Locate the cell with the specified text and output its (x, y) center coordinate. 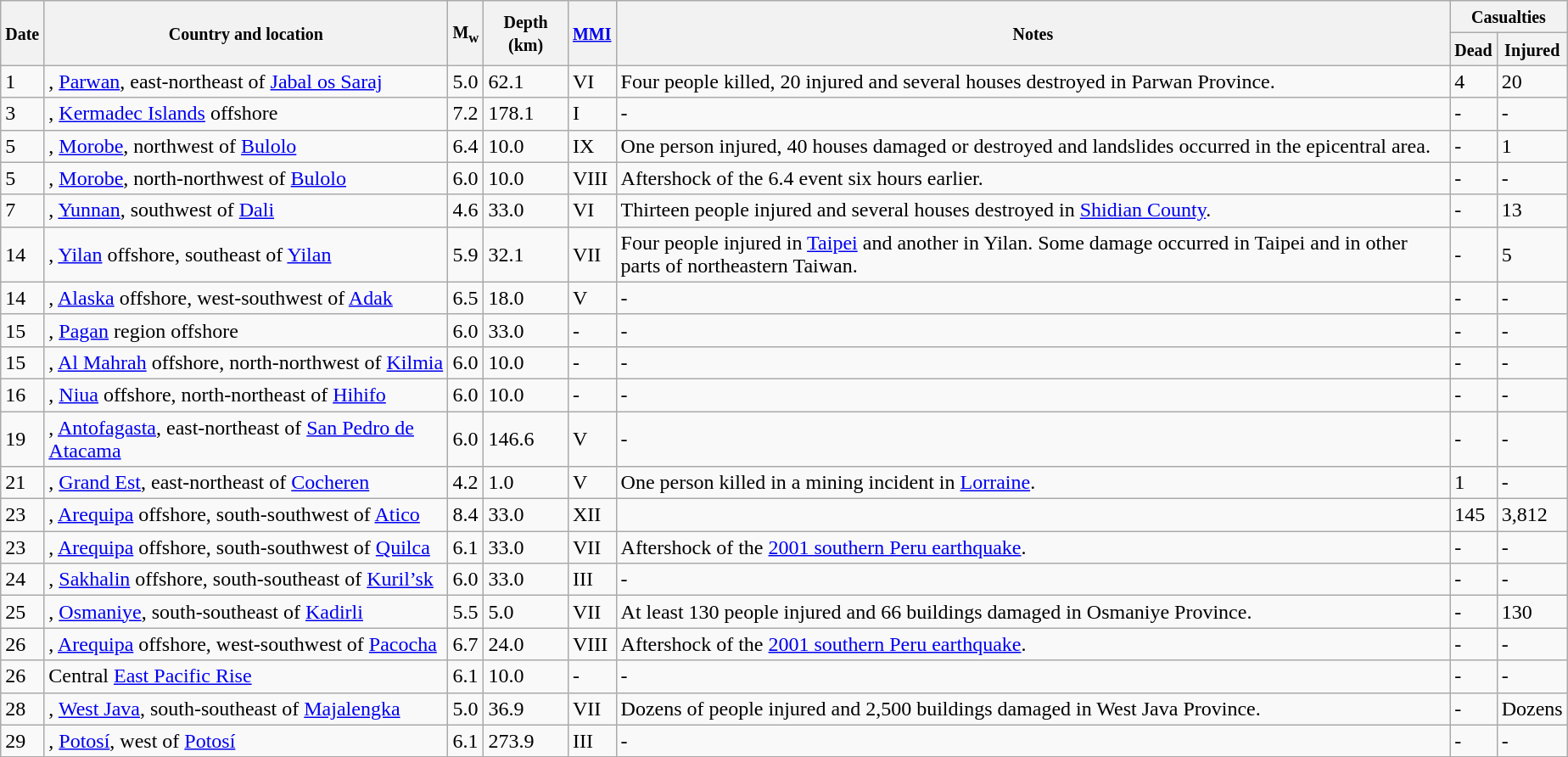
I (592, 114)
3 (22, 114)
4.6 (466, 210)
25 (22, 612)
21 (22, 483)
19 (22, 438)
130 (1532, 612)
16 (22, 395)
, Alaska offshore, west-southwest of Adak (246, 298)
145 (1474, 515)
Dozens (1532, 709)
Dozens of people injured and 2,500 buildings damaged in West Java Province. (1033, 709)
One person killed in a mining incident in Lorraine. (1033, 483)
18.0 (526, 298)
5.5 (466, 612)
20 (1532, 81)
, Kermadec Islands offshore (246, 114)
, Pagan region offshore (246, 330)
IX (592, 146)
1.0 (526, 483)
Four people killed, 20 injured and several houses destroyed in Parwan Province. (1033, 81)
, Yilan offshore, southeast of Yilan (246, 255)
8.4 (466, 515)
Dead (1474, 49)
178.1 (526, 114)
28 (22, 709)
3,812 (1532, 515)
273.9 (526, 741)
, Arequipa offshore, west-southwest of Pacocha (246, 644)
, Yunnan, southwest of Dali (246, 210)
, Osmaniye, south-southeast of Kadirli (246, 612)
4 (1474, 81)
, Parwan, east-northeast of Jabal os Saraj (246, 81)
, Antofagasta, east-northeast of San Pedro de Atacama (246, 438)
6.7 (466, 644)
, Morobe, north-northwest of Bulolo (246, 178)
7.2 (466, 114)
, Morobe, northwest of Bulolo (246, 146)
Casualties (1509, 17)
Aftershock of the 6.4 event six hours earlier. (1033, 178)
Four people injured in Taipei and another in Yilan. Some damage occurred in Taipei and in other parts of northeastern Taiwan. (1033, 255)
5.9 (466, 255)
, West Java, south-southeast of Majalengka (246, 709)
Depth (km) (526, 33)
62.1 (526, 81)
Mw (466, 33)
32.1 (526, 255)
7 (22, 210)
6.4 (466, 146)
, Arequipa offshore, south-southwest of Atico (246, 515)
4.2 (466, 483)
, Grand Est, east-northeast of Cocheren (246, 483)
36.9 (526, 709)
, Sakhalin offshore, south-southeast of Kuril’sk (246, 580)
At least 130 people injured and 66 buildings damaged in Osmaniye Province. (1033, 612)
146.6 (526, 438)
Injured (1532, 49)
24.0 (526, 644)
, Niua offshore, north-northeast of Hihifo (246, 395)
13 (1532, 210)
Central East Pacific Rise (246, 676)
, Arequipa offshore, south-southwest of Quilca (246, 547)
29 (22, 741)
24 (22, 580)
6.5 (466, 298)
, Al Mahrah offshore, north-northwest of Kilmia (246, 362)
Date (22, 33)
XII (592, 515)
MMI (592, 33)
Thirteen people injured and several houses destroyed in Shidian County. (1033, 210)
One person injured, 40 houses damaged or destroyed and landslides occurred in the epicentral area. (1033, 146)
, Potosí, west of Potosí (246, 741)
Country and location (246, 33)
Notes (1033, 33)
